Detect which cell encompasses the target text, then output its [x, y] center coordinate. 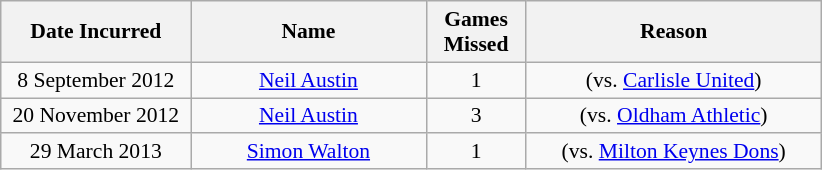
Reason [674, 32]
8 September 2012 [96, 80]
3 [476, 116]
Games Missed [476, 32]
(vs. Carlisle United) [674, 80]
(vs. Oldham Athletic) [674, 116]
(vs. Milton Keynes Dons) [674, 152]
Date Incurred [96, 32]
20 November 2012 [96, 116]
Name [308, 32]
29 March 2013 [96, 152]
Simon Walton [308, 152]
